Output the [x, y] coordinate of the center of the cell containing the given text.  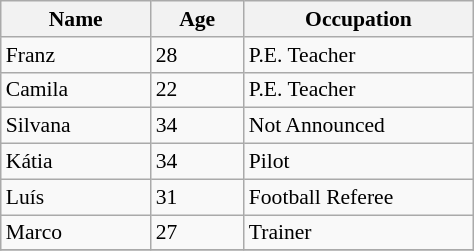
Silvana [76, 126]
27 [198, 233]
Camila [76, 90]
Not Announced [359, 126]
Trainer [359, 233]
Kátia [76, 162]
Age [198, 19]
Occupation [359, 19]
Pilot [359, 162]
28 [198, 55]
Franz [76, 55]
Marco [76, 233]
Luís [76, 197]
Football Referee [359, 197]
31 [198, 197]
Name [76, 19]
22 [198, 90]
